Pinpoint the cell where the given text exists, returning its (X, Y) midpoint coordinate. 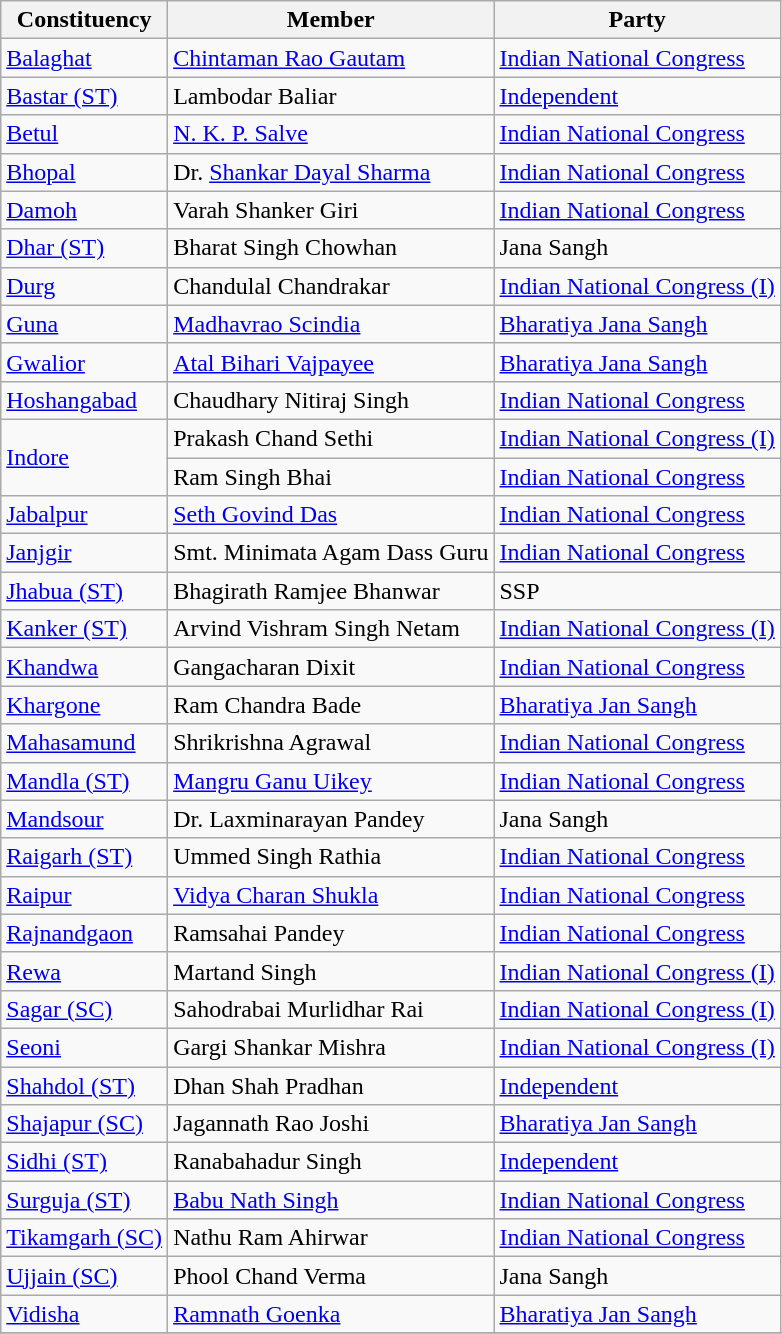
Arvind Vishram Singh Netam (331, 629)
Mahasamund (84, 743)
Mangru Ganu Uikey (331, 781)
Damoh (84, 210)
Ramsahai Pandey (331, 933)
Bhagirath Ramjee Bhanwar (331, 591)
Khargone (84, 705)
Ram Singh Bhai (331, 477)
Balaghat (84, 58)
Shahdol (ST) (84, 1085)
Mandla (ST) (84, 781)
Varah Shanker Giri (331, 210)
SSP (637, 591)
Hoshangabad (84, 400)
Betul (84, 134)
Ram Chandra Bade (331, 705)
Chintaman Rao Gautam (331, 58)
Jhabua (ST) (84, 591)
Bharat Singh Chowhan (331, 248)
Ramnath Goenka (331, 1314)
Prakash Chand Sethi (331, 438)
Janjgir (84, 553)
Raipur (84, 895)
Dr. Laxminarayan Pandey (331, 819)
Vidisha (84, 1314)
Member (331, 20)
Seth Govind Das (331, 515)
Sagar (SC) (84, 1009)
Shrikrishna Agrawal (331, 743)
Vidya Charan Shukla (331, 895)
Ranabahadur Singh (331, 1162)
Guna (84, 324)
Ujjain (SC) (84, 1276)
Shajapur (SC) (84, 1124)
Ummed Singh Rathia (331, 857)
Lambodar Baliar (331, 96)
Rajnandgaon (84, 933)
Madhavrao Scindia (331, 324)
Atal Bihari Vajpayee (331, 362)
Mandsour (84, 819)
Phool Chand Verma (331, 1276)
Smt. Minimata Agam Dass Guru (331, 553)
Gargi Shankar Mishra (331, 1047)
Durg (84, 286)
Constituency (84, 20)
Party (637, 20)
Dhan Shah Pradhan (331, 1085)
Babu Nath Singh (331, 1200)
Nathu Ram Ahirwar (331, 1238)
Sahodrabai Murlidhar Rai (331, 1009)
Martand Singh (331, 971)
Surguja (ST) (84, 1200)
Seoni (84, 1047)
Jagannath Rao Joshi (331, 1124)
Gangacharan Dixit (331, 667)
Raigarh (ST) (84, 857)
N. K. P. Salve (331, 134)
Chaudhary Nitiraj Singh (331, 400)
Jabalpur (84, 515)
Indore (84, 457)
Dr. Shankar Dayal Sharma (331, 172)
Rewa (84, 971)
Bastar (ST) (84, 96)
Khandwa (84, 667)
Kanker (ST) (84, 629)
Tikamgarh (SC) (84, 1238)
Gwalior (84, 362)
Chandulal Chandrakar (331, 286)
Bhopal (84, 172)
Dhar (ST) (84, 248)
Sidhi (ST) (84, 1162)
